Detect which cell encompasses the target text, then output its [x, y] center coordinate. 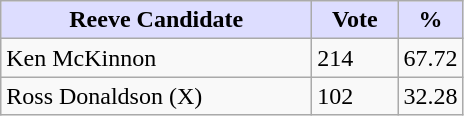
Ken McKinnon [156, 58]
% [430, 20]
Reeve Candidate [156, 20]
Ross Donaldson (X) [156, 96]
102 [355, 96]
32.28 [430, 96]
67.72 [430, 58]
Vote [355, 20]
214 [355, 58]
